From the cell containing the given text, extract its center point as [x, y] coordinate. 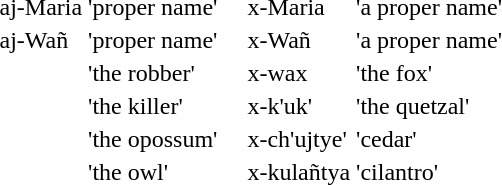
x-ch'ujtye' [299, 139]
'the robber' [153, 73]
x-Wañ [299, 40]
'the opossum' [153, 139]
'proper name' [153, 40]
x-k'uk' [299, 106]
'the killer' [153, 106]
x-wax [299, 73]
